Output the [x, y] coordinate of the center of the cell containing the given text.  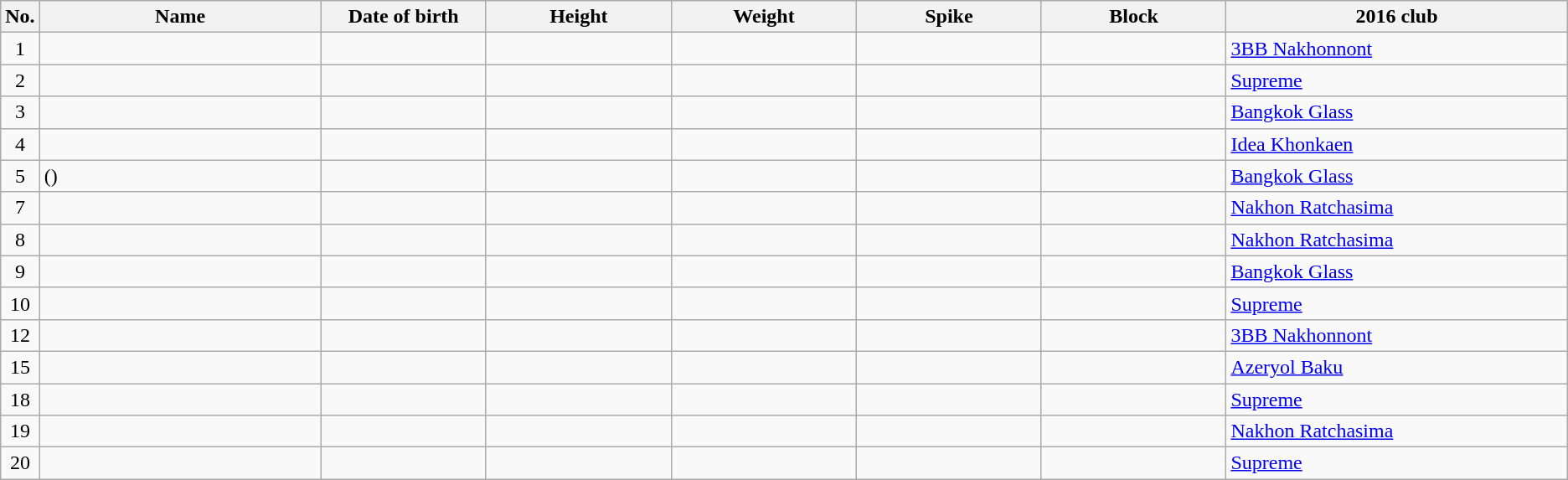
15 [20, 367]
2016 club [1397, 17]
Name [180, 17]
5 [20, 176]
8 [20, 240]
12 [20, 335]
10 [20, 303]
18 [20, 400]
Spike [950, 17]
3 [20, 112]
Date of birth [404, 17]
2 [20, 80]
Idea Khonkaen [1397, 144]
20 [20, 463]
7 [20, 208]
Height [578, 17]
4 [20, 144]
() [180, 176]
9 [20, 271]
19 [20, 431]
1 [20, 49]
Azeryol Baku [1397, 367]
No. [20, 17]
Block [1134, 17]
Weight [764, 17]
